Determine the (X, Y) coordinate at the center of the cell enclosing the given text.  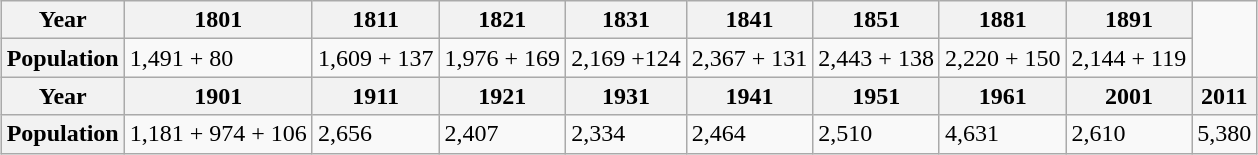
1831 (626, 20)
1911 (376, 96)
2011 (1224, 96)
2,510 (876, 134)
1921 (502, 96)
1941 (750, 96)
4,631 (1002, 134)
1961 (1002, 96)
2,656 (376, 134)
2,610 (1129, 134)
1931 (626, 96)
1881 (1002, 20)
2,407 (502, 134)
1821 (502, 20)
2,220 + 150 (1002, 58)
2,464 (750, 134)
2,443 + 138 (876, 58)
1811 (376, 20)
1801 (218, 20)
1,976 + 169 (502, 58)
2001 (1129, 96)
1,609 + 137 (376, 58)
1901 (218, 96)
1,181 + 974 + 106 (218, 134)
1841 (750, 20)
2,169 +124 (626, 58)
2,334 (626, 134)
1951 (876, 96)
2,367 + 131 (750, 58)
1891 (1129, 20)
1,491 + 80 (218, 58)
1851 (876, 20)
2,144 + 119 (1129, 58)
5,380 (1224, 134)
